Locate the cell with the specified text and output its (X, Y) center coordinate. 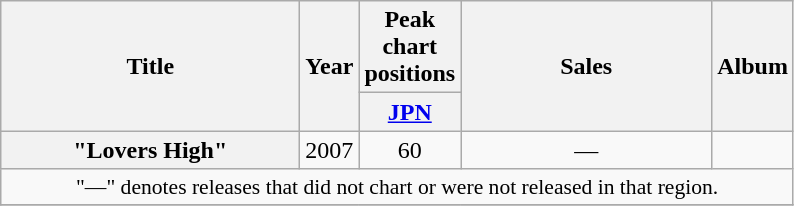
Title (150, 66)
Year (330, 66)
60 (410, 150)
Peak chart positions (410, 47)
JPN (410, 112)
2007 (330, 150)
Sales (586, 66)
"—" denotes releases that did not chart or were not released in that region. (398, 187)
— (586, 150)
Album (753, 66)
"Lovers High" (150, 150)
